From the cell containing the given text, extract its center point as [x, y] coordinate. 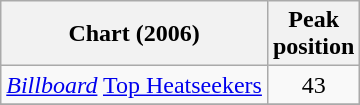
43 [313, 85]
Billboard Top Heatseekers [134, 85]
Peakposition [313, 34]
Chart (2006) [134, 34]
